Capture the cell that displays the provided text and extract its (x, y) central coordinate. 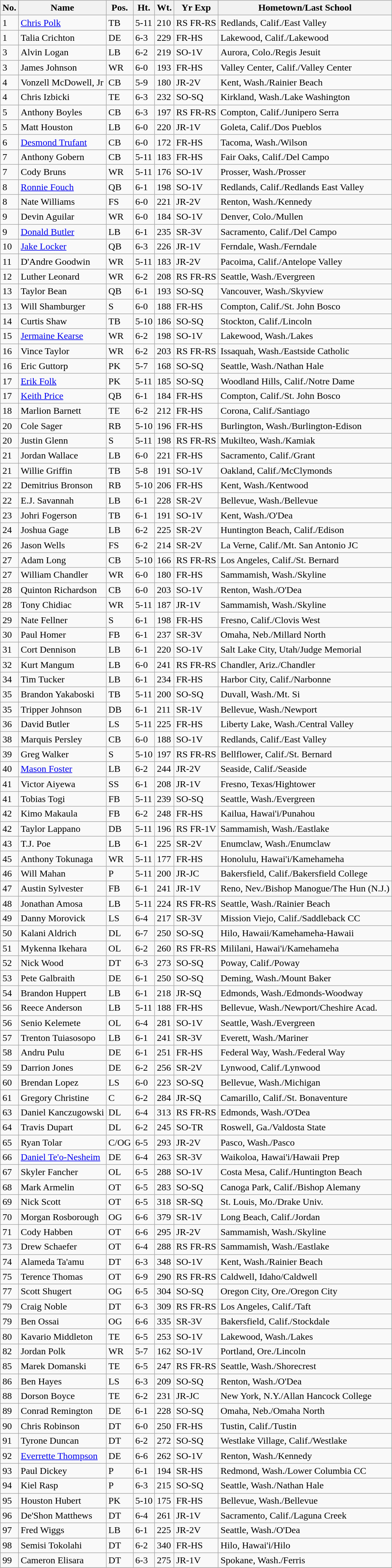
284 (164, 1097)
Joshua Gage (62, 530)
Marquis Persley (62, 739)
De'Shon Matthews (62, 1515)
Senio Kelemete (62, 1023)
Ben Ossai (62, 1321)
Vonzell McDowell, Jr (62, 82)
Kalani Aldrich (62, 933)
RS FR-1V (196, 829)
Reno, Nev./Bishop Manogue/The Hun (N.J.) (304, 888)
26 (9, 545)
Everett, Wash./Mariner (304, 1038)
Aurora, Colo./Regis Jesuit (304, 53)
Chris Izbicki (62, 97)
Denver, Colo./Mullen (304, 217)
Nate Williams (62, 202)
226 (164, 247)
90 (9, 1426)
Quinton Richardson (62, 590)
95 (9, 1501)
Semisi Tokolahi (62, 1545)
Daniel Kanczugowski (62, 1112)
Sacramento, Calif./Del Campo (304, 232)
Issaquah, Wash./Eastside Catholic (304, 351)
Spokane, Wash./Ferris (304, 1560)
60 (9, 1082)
Hilo, Hawai'i/Hilo (304, 1545)
Kiel Rasp (62, 1486)
Will Mahan (62, 873)
Pos. (120, 8)
68 (9, 1187)
185 (164, 381)
Fresno, Texas/Hightower (304, 784)
Daniel Te'o-Nesheim (62, 1157)
Mark Armelin (62, 1187)
Duvall, Wash./Mt. Si (304, 695)
Donald Butler (62, 232)
309 (164, 1306)
Mililani, Hawai'i/Kamehameha (304, 948)
Keith Price (62, 396)
80 (9, 1336)
SR-SQ (196, 1202)
Omaha, Neb./Millard North (304, 635)
348 (164, 1262)
261 (164, 1515)
Costa Mesa, Calif./Huntington Beach (304, 1172)
10 (9, 247)
Bellevue, Wash./Newport (304, 709)
48 (9, 903)
36 (9, 724)
57 (9, 1038)
31 (9, 649)
89 (9, 1411)
Caldwell, Idaho/Caldwell (304, 1277)
237 (164, 635)
Portland, Ore./Lincoln (304, 1351)
38 (9, 739)
176 (164, 172)
Mission Viejo, Calif./Saddleback CC (304, 919)
Kimo Makaula (62, 814)
244 (164, 769)
Ben Hayes (62, 1381)
Seattle, Wash./Shorecrest (304, 1366)
Skyler Fancher (62, 1172)
Everrette Thompson (62, 1456)
Ryan Tolar (62, 1142)
New York, N.Y./Allan Hancock College (304, 1396)
Austin Sylvester (62, 888)
Mukilteo, Wash./Kamiak (304, 441)
Tacoma, Wash./Wilson (304, 142)
Cameron Elisara (62, 1560)
Matt Houston (62, 127)
Luther Leonard (62, 276)
293 (164, 1142)
92 (9, 1456)
23 (9, 515)
Danny Morovick (62, 919)
Pete Galbraith (62, 978)
Marlion Barnett (62, 411)
50 (9, 933)
Prosser, Wash./Prosser (304, 172)
5-8 (144, 471)
39 (9, 754)
Marek Domanski (62, 1366)
Eric Guttorp (62, 366)
215 (164, 1486)
217 (164, 919)
214 (164, 545)
Westlake Village, Calif./Westlake (304, 1441)
Pasco, Wash./Pasco (304, 1142)
235 (164, 232)
Anthony Gobern (62, 157)
Craig Noble (62, 1306)
Devin Aguilar (62, 217)
Andru Pulu (62, 1053)
64 (9, 1127)
290 (164, 1277)
Hilo, Hawaii/Kamehameha-Hawaii (304, 933)
E.J. Savannah (62, 500)
70 (9, 1217)
Seaside, Calif./Seaside (304, 769)
Redmond, Wash./Lower Columbia CC (304, 1471)
Johri Fogerson (62, 515)
Sacramento, Calif./Grant (304, 456)
Taylor Bean (62, 291)
232 (164, 97)
Cole Sager (62, 426)
Alvin Logan (62, 53)
Scott Shugert (62, 1292)
Fred Wiggs (62, 1530)
Mason Foster (62, 769)
Nick Scott (62, 1202)
295 (164, 1232)
283 (164, 1187)
Will Shamburger (62, 306)
Terence Thomas (62, 1277)
Kurt Mangum (62, 665)
Seattle, Wash./Rainier Beach (304, 903)
Conrad Remington (62, 1411)
Waikoloa, Hawai'i/Hawaii Prep (304, 1157)
162 (164, 1351)
93 (9, 1471)
94 (9, 1486)
Lakewood, Calif./Lakewood (304, 38)
Los Angeles, Calif./St. Bernard (304, 560)
304 (164, 1292)
C (120, 1097)
C/OG (120, 1142)
Anthony Boyles (62, 112)
Harbor City, Calif./Narbonne (304, 680)
Justin Glenn (62, 441)
Lynwood, Calif./Lynwood (304, 1068)
Desmond Trufant (62, 142)
Burlington, Wash./Burlington-Edison (304, 426)
88 (9, 1396)
Ronnie Fouch (62, 187)
47 (9, 888)
Edmonds, Wash./Edmonds-Woodway (304, 993)
Erik Folk (62, 381)
Deming, Wash./Mount Baker (304, 978)
Dorson Boyce (62, 1396)
Mykenna Ikehara (62, 948)
Hometown/Last School (304, 8)
273 (164, 963)
Jermaine Kearse (62, 336)
Edmonds, Wash./O'Dea (304, 1112)
Jonathan Amosa (62, 903)
85 (9, 1366)
251 (164, 1053)
Bellevue, Wash./Michigan (304, 1082)
Bellflower, Calif./St. Bernard (304, 754)
Kirkland, Wash./Lake Washington (304, 97)
97 (9, 1530)
Demitrius Bronson (62, 486)
Honolulu, Hawai'i/Kamehameha (304, 859)
Vancouver, Wash./Skyview (304, 291)
Bakersfield, Calif./Bakersfield College (304, 873)
Long Beach, Calif./Jordan (304, 1217)
Fresno, Calif./Clovis West (304, 620)
Los Angeles, Calif./Taft (304, 1306)
Poway, Calif./Poway (304, 963)
172 (164, 142)
SR-HS (196, 1471)
Vince Taylor (62, 351)
212 (164, 411)
247 (164, 1366)
Chris Polk (62, 23)
5-9 (144, 82)
59 (9, 1068)
Oakland, Calif./McClymonds (304, 471)
Redlands, Calif./Redlands East Valley (304, 187)
Corona, Calif./Santiago (304, 411)
Jordan Polk (62, 1351)
Cody Bruns (62, 172)
Victor Aiyewa (62, 784)
14 (9, 321)
379 (164, 1217)
Greg Walker (62, 754)
253 (164, 1336)
82 (9, 1351)
175 (164, 1501)
34 (9, 680)
Taylor Lappano (62, 829)
313 (164, 1112)
6-7 (144, 933)
Anthony Tokunaga (62, 859)
98 (9, 1545)
186 (164, 321)
318 (164, 1202)
Paul Homer (62, 635)
Roswell, Ga./Valdosta State (304, 1127)
32 (9, 665)
Jordan Wallace (62, 456)
Sacramento, Calif./Laguna Creek (304, 1515)
52 (9, 963)
66 (9, 1157)
12 (9, 276)
340 (164, 1545)
Ht. (144, 8)
209 (164, 1381)
231 (164, 1396)
Omaha, Neb./Omaha North (304, 1411)
223 (164, 1082)
58 (9, 1053)
Name (62, 8)
Travis Dupart (62, 1127)
Tony Chidiac (62, 605)
Brendan Lopez (62, 1082)
Compton, Calif./Junipero Serra (304, 112)
45 (9, 859)
Fair Oaks, Calif./Del Campo (304, 157)
77 (9, 1292)
SO-TR (196, 1127)
David Butler (62, 724)
275 (164, 1560)
281 (164, 1023)
Enumclaw, Wash./Enumclaw (304, 844)
71 (9, 1232)
No. (9, 8)
75 (9, 1277)
210 (164, 23)
T.J. Poe (62, 844)
SS (120, 784)
Salt Lake City, Utah/Judge Memorial (304, 649)
Adam Long (62, 560)
Liberty Lake, Wash./Central Valley (304, 724)
91 (9, 1441)
Woodland Hills, Calif./Notre Dame (304, 381)
Brandon Yakaboski (62, 695)
63 (9, 1112)
245 (164, 1127)
248 (164, 814)
Curtis Shaw (62, 321)
Federal Way, Wash./Federal Way (304, 1053)
Pacoima, Calif./Antelope Valley (304, 262)
Bakersfield, Calif./Stockdale (304, 1321)
Oregon City, Ore./Oregon City (304, 1292)
Houston Hubert (62, 1501)
24 (9, 530)
263 (164, 1157)
Stockton, Calif./Lincoln (304, 321)
40 (9, 769)
Paul Dickey (62, 1471)
Drew Schaefer (62, 1247)
234 (164, 680)
Wt. (164, 8)
53 (9, 978)
Tim Tucker (62, 680)
Cody Habben (62, 1232)
Alameda Ta'amu (62, 1262)
168 (164, 366)
166 (164, 560)
73 (9, 1247)
96 (9, 1515)
Nate Fellner (62, 620)
219 (164, 53)
Tripper Johnson (62, 709)
Chandler, Ariz./Chandler (304, 665)
Willie Griffin (62, 471)
49 (9, 919)
St. Louis, Mo./Drake Univ. (304, 1202)
74 (9, 1262)
187 (164, 605)
Cort Dennison (62, 649)
Morgan Rosborough (62, 1217)
Ferndale, Wash./Ferndale (304, 247)
218 (164, 993)
Gregory Christine (62, 1097)
194 (164, 1471)
6 (9, 142)
Tobias Togi (62, 799)
Yr Exp (196, 8)
Goleta, Calif./Dos Pueblos (304, 127)
Kavario Middleton (62, 1336)
29 (9, 620)
177 (164, 859)
262 (164, 1456)
30 (9, 635)
La Verne, Calif./Mt. San Antonio JC (304, 545)
206 (164, 486)
Kent, Wash./Kentwood (304, 486)
Jason Wells (62, 545)
6-9 (144, 1277)
260 (164, 948)
Tustin, Calif./Tustin (304, 1426)
Seattle, Wash./O'Dea (304, 1530)
Reece Anderson (62, 1008)
224 (164, 903)
256 (164, 1068)
Kailua, Hawai'i/Punahou (304, 814)
Darrion Jones (62, 1068)
15 (9, 336)
11 (9, 262)
Camarillo, Calif./St. Bonaventure (304, 1097)
Kent, Wash./O'Dea (304, 515)
Brandon Huppert (62, 993)
Bellevue, Wash./Newport/Cheshire Acad. (304, 1008)
Huntington Beach, Calif./Edison (304, 530)
William Chandler (62, 575)
61 (9, 1097)
65 (9, 1142)
67 (9, 1172)
D'Andre Goodwin (62, 262)
239 (164, 799)
Trenton Tuiasosopo (62, 1038)
51 (9, 948)
Valley Center, Calif./Valley Center (304, 67)
69 (9, 1202)
43 (9, 844)
18 (9, 411)
272 (164, 1441)
Canoga Park, Calif./Bishop Alemany (304, 1187)
99 (9, 1560)
46 (9, 873)
211 (164, 709)
Jake Locker (62, 247)
James Johnson (62, 67)
54 (9, 993)
Chris Robinson (62, 1426)
86 (9, 1381)
335 (164, 1321)
Tyrone Duncan (62, 1441)
Talia Crichton (62, 38)
Nick Wood (62, 963)
229 (164, 38)
